From the cell containing the given text, extract its center point as [x, y] coordinate. 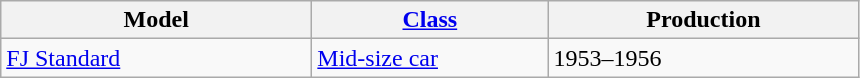
Mid-size car [430, 58]
FJ Standard [156, 58]
Production [704, 20]
Model [156, 20]
Class [430, 20]
1953–1956 [704, 58]
